Capture the cell that displays the provided text and extract its (X, Y) central coordinate. 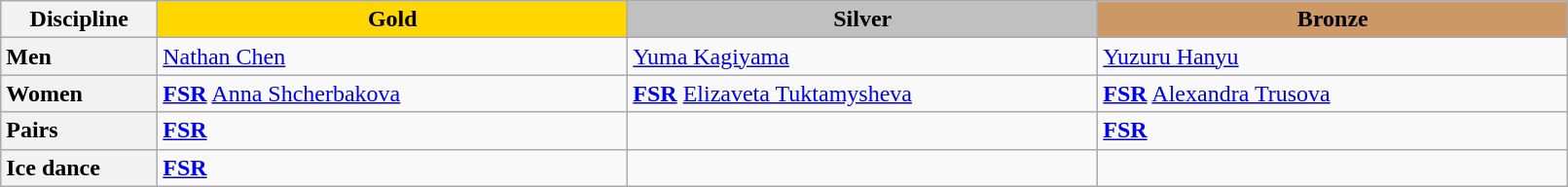
Yuma Kagiyama (862, 56)
Gold (393, 19)
Discipline (80, 19)
Pairs (80, 131)
Bronze (1333, 19)
FSR Alexandra Trusova (1333, 93)
Silver (862, 19)
Yuzuru Hanyu (1333, 56)
Women (80, 93)
Nathan Chen (393, 56)
FSR Anna Shcherbakova (393, 93)
Ice dance (80, 168)
FSR Elizaveta Tuktamysheva (862, 93)
Men (80, 56)
